Locate the cell with the specified text and output its (x, y) center coordinate. 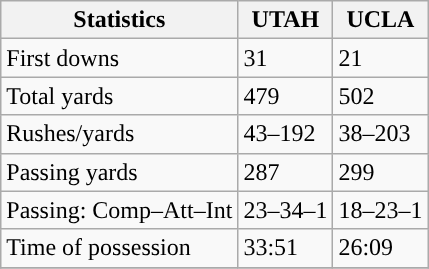
23–34–1 (286, 210)
Statistics (120, 20)
21 (380, 58)
Rushes/yards (120, 134)
Passing: Comp–Att–Int (120, 210)
Time of possession (120, 248)
Passing yards (120, 172)
299 (380, 172)
First downs (120, 58)
38–203 (380, 134)
Total yards (120, 96)
33:51 (286, 248)
287 (286, 172)
31 (286, 58)
18–23–1 (380, 210)
UCLA (380, 20)
26:09 (380, 248)
479 (286, 96)
43–192 (286, 134)
UTAH (286, 20)
502 (380, 96)
